Search for the cell housing the specified text and yield its (X, Y) center coordinate. 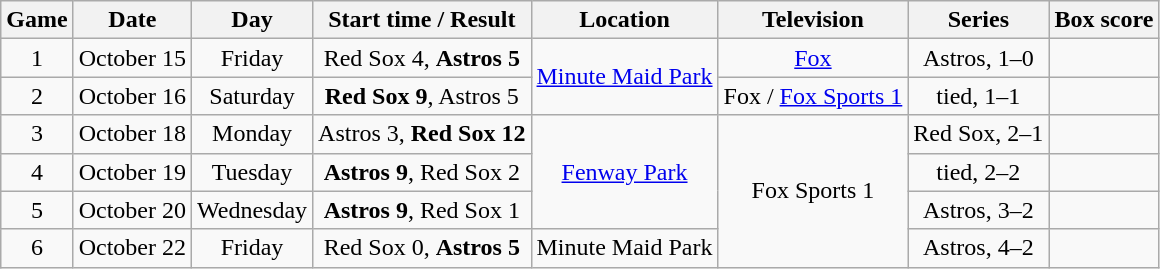
Red Sox 0, Astros 5 (422, 248)
Astros 3, Red Sox 12 (422, 134)
Monday (252, 134)
Date (132, 20)
October 20 (132, 210)
Tuesday (252, 172)
Astros, 1–0 (978, 58)
Television (813, 20)
Location (624, 20)
Astros, 4–2 (978, 248)
Fox Sports 1 (813, 191)
1 (37, 58)
3 (37, 134)
October 18 (132, 134)
Astros, 3–2 (978, 210)
tied, 2–2 (978, 172)
Fox / Fox Sports 1 (813, 96)
6 (37, 248)
Game (37, 20)
Red Sox, 2–1 (978, 134)
4 (37, 172)
Box score (1104, 20)
Red Sox 9, Astros 5 (422, 96)
Start time / Result (422, 20)
Fox (813, 58)
October 15 (132, 58)
Saturday (252, 96)
Day (252, 20)
Series (978, 20)
Fenway Park (624, 172)
Wednesday (252, 210)
Astros 9, Red Sox 1 (422, 210)
Astros 9, Red Sox 2 (422, 172)
October 19 (132, 172)
October 16 (132, 96)
October 22 (132, 248)
tied, 1–1 (978, 96)
2 (37, 96)
Red Sox 4, Astros 5 (422, 58)
5 (37, 210)
